Detect which cell encompasses the target text, then output its (x, y) center coordinate. 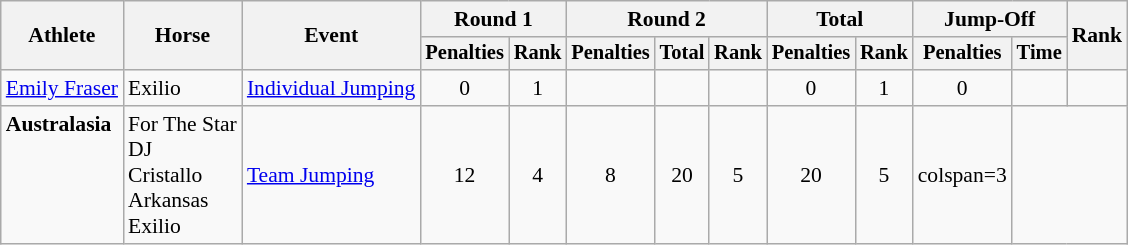
colspan=3 (962, 175)
Australasia (62, 175)
Time (1040, 54)
8 (610, 175)
Event (332, 36)
Emily Fraser (62, 88)
Jump-Off (990, 19)
12 (464, 175)
Individual Jumping (332, 88)
Round 2 (666, 19)
Exilio (182, 88)
For The StarDJCristalloArkansasExilio (182, 175)
Horse (182, 36)
Team Jumping (332, 175)
Athlete (62, 36)
4 (538, 175)
Round 1 (493, 19)
